Search for the cell housing the specified text and yield its [X, Y] center coordinate. 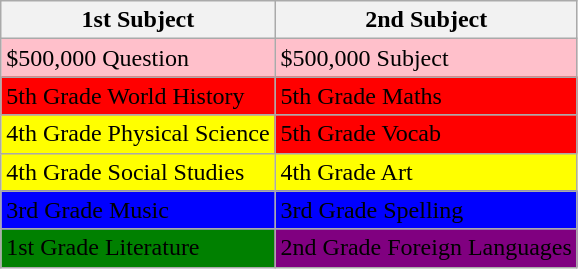
2nd Grade Foreign Languages [426, 248]
3rd Grade Music [138, 210]
4th Grade Art [426, 172]
1st Subject [138, 20]
$500,000 Question [138, 58]
4th Grade Physical Science [138, 134]
4th Grade Social Studies [138, 172]
5th Grade World History [138, 96]
3rd Grade Spelling [426, 210]
1st Grade Literature [138, 248]
5th Grade Vocab [426, 134]
5th Grade Maths [426, 96]
$500,000 Subject [426, 58]
2nd Subject [426, 20]
